From the cell containing the given text, extract its center point as [x, y] coordinate. 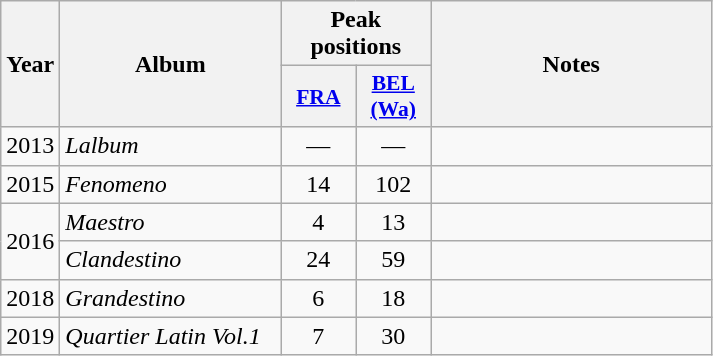
Fenomeno [170, 184]
2019 [30, 336]
13 [394, 222]
24 [318, 260]
2016 [30, 241]
4 [318, 222]
Grandestino [170, 298]
FRA [318, 96]
Album [170, 64]
59 [394, 260]
30 [394, 336]
18 [394, 298]
Peak positions [356, 34]
Quartier Latin Vol.1 [170, 336]
6 [318, 298]
Lalbum [170, 146]
Clandestino [170, 260]
7 [318, 336]
Notes [572, 64]
BEL(Wa) [394, 96]
102 [394, 184]
2013 [30, 146]
Maestro [170, 222]
2018 [30, 298]
Year [30, 64]
14 [318, 184]
2015 [30, 184]
